Determine the (x, y) coordinate at the center of the cell enclosing the given text.  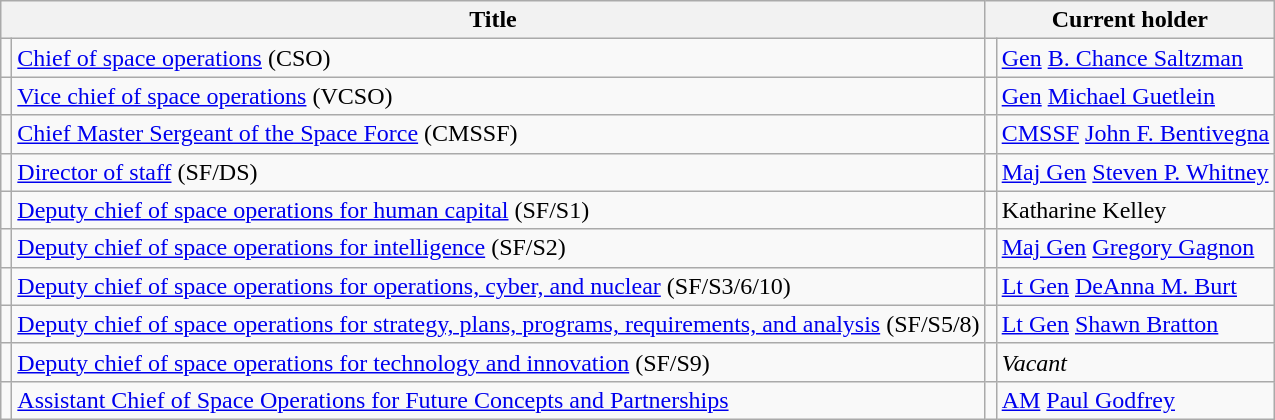
Current holder (1130, 20)
Vacant (1136, 362)
Assistant Chief of Space Operations for Future Concepts and Partnerships (498, 400)
Deputy chief of space operations for operations, cyber, and nuclear (SF/S3/6/10) (498, 286)
Lt Gen Shawn Bratton (1136, 324)
Chief Master Sergeant of the Space Force (CMSSF) (498, 134)
Gen B. Chance Saltzman (1136, 58)
Deputy chief of space operations for human capital (SF/S1) (498, 210)
Deputy chief of space operations for intelligence (SF/S2) (498, 248)
CMSSF John F. Bentivegna (1136, 134)
Chief of space operations (CSO) (498, 58)
Deputy chief of space operations for strategy, plans, programs, requirements, and analysis (SF/S5/8) (498, 324)
Deputy chief of space operations for technology and innovation (SF/S9) (498, 362)
Director of staff (SF/DS) (498, 172)
Lt Gen DeAnna M. Burt (1136, 286)
Katharine Kelley (1136, 210)
Vice chief of space operations (VCSO) (498, 96)
Gen Michael Guetlein (1136, 96)
Maj Gen Gregory Gagnon (1136, 248)
Title (493, 20)
AM Paul Godfrey (1136, 400)
Maj Gen Steven P. Whitney (1136, 172)
